Determine the (X, Y) coordinate at the center of the cell enclosing the given text.  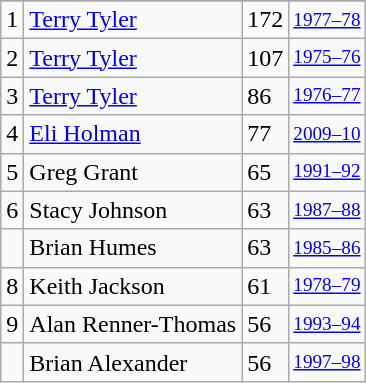
86 (266, 96)
1987–88 (327, 210)
1985–86 (327, 248)
61 (266, 286)
8 (12, 286)
1976–77 (327, 96)
1975–76 (327, 58)
6 (12, 210)
172 (266, 20)
4 (12, 134)
Brian Alexander (133, 362)
9 (12, 324)
2 (12, 58)
3 (12, 96)
Eli Holman (133, 134)
Alan Renner-Thomas (133, 324)
Stacy Johnson (133, 210)
1 (12, 20)
1991–92 (327, 172)
65 (266, 172)
5 (12, 172)
1997–98 (327, 362)
77 (266, 134)
Keith Jackson (133, 286)
Brian Humes (133, 248)
1977–78 (327, 20)
2009–10 (327, 134)
1978–79 (327, 286)
Greg Grant (133, 172)
1993–94 (327, 324)
107 (266, 58)
